Identify which cell holds the provided text, then report its [X, Y] central coordinate. 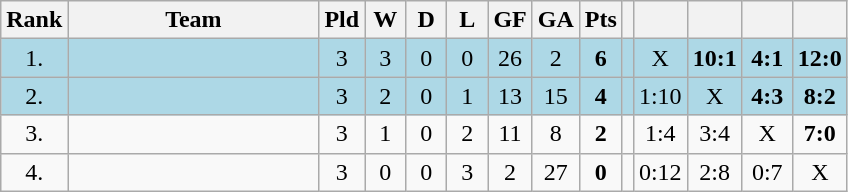
Pld [342, 20]
26 [510, 58]
0:12 [660, 172]
Rank [34, 20]
27 [556, 172]
1. [34, 58]
15 [556, 96]
W [386, 20]
2:8 [714, 172]
GA [556, 20]
8:2 [820, 96]
3. [34, 134]
8 [556, 134]
Pts [600, 20]
7:0 [820, 134]
GF [510, 20]
12:0 [820, 58]
1:10 [660, 96]
2. [34, 96]
6 [600, 58]
D [426, 20]
4:1 [767, 58]
1:4 [660, 134]
4 [600, 96]
Team [194, 20]
3:4 [714, 134]
4. [34, 172]
13 [510, 96]
4:3 [767, 96]
0:7 [767, 172]
10:1 [714, 58]
11 [510, 134]
L [468, 20]
